Identify which cell holds the provided text, then report its [X, Y] central coordinate. 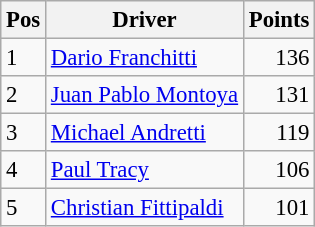
Pos [24, 20]
Points [278, 20]
4 [24, 170]
Michael Andretti [145, 133]
Driver [145, 20]
136 [278, 58]
119 [278, 133]
2 [24, 95]
101 [278, 208]
Christian Fittipaldi [145, 208]
5 [24, 208]
3 [24, 133]
131 [278, 95]
106 [278, 170]
Dario Franchitti [145, 58]
Juan Pablo Montoya [145, 95]
Paul Tracy [145, 170]
1 [24, 58]
